Provide the [X, Y] coordinate of the cell's center where the given text is located.  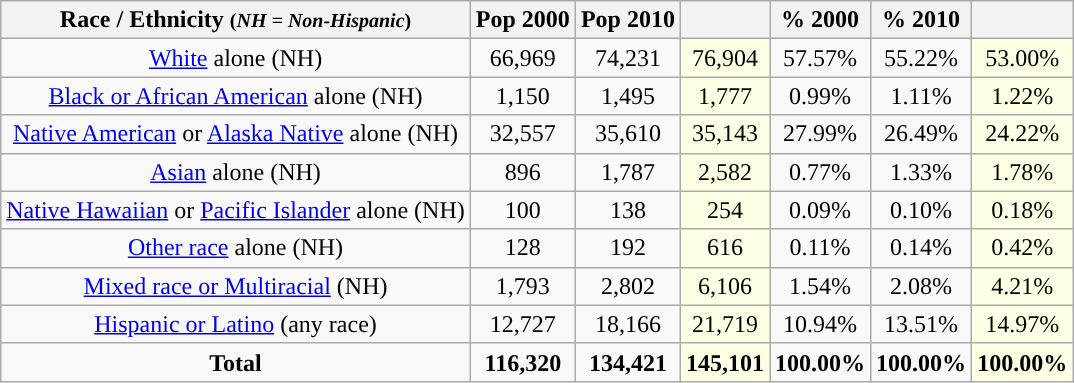
Black or African American alone (NH) [236, 96]
10.94% [820, 324]
Other race alone (NH) [236, 248]
100 [522, 210]
1,495 [628, 96]
0.14% [922, 248]
1,787 [628, 172]
Pop 2000 [522, 20]
18,166 [628, 324]
6,106 [724, 286]
1.78% [1022, 172]
Native American or Alaska Native alone (NH) [236, 134]
Race / Ethnicity (NH = Non-Hispanic) [236, 20]
254 [724, 210]
13.51% [922, 324]
192 [628, 248]
0.18% [1022, 210]
1,793 [522, 286]
76,904 [724, 58]
27.99% [820, 134]
4.21% [1022, 286]
0.77% [820, 172]
14.97% [1022, 324]
Mixed race or Multiracial (NH) [236, 286]
1.54% [820, 286]
0.10% [922, 210]
Native Hawaiian or Pacific Islander alone (NH) [236, 210]
0.09% [820, 210]
35,143 [724, 134]
32,557 [522, 134]
1.22% [1022, 96]
57.57% [820, 58]
White alone (NH) [236, 58]
2.08% [922, 286]
134,421 [628, 362]
35,610 [628, 134]
24.22% [1022, 134]
26.49% [922, 134]
12,727 [522, 324]
0.99% [820, 96]
1,150 [522, 96]
Asian alone (NH) [236, 172]
2,582 [724, 172]
21,719 [724, 324]
0.11% [820, 248]
0.42% [1022, 248]
1.11% [922, 96]
138 [628, 210]
66,969 [522, 58]
Hispanic or Latino (any race) [236, 324]
1,777 [724, 96]
Pop 2010 [628, 20]
116,320 [522, 362]
128 [522, 248]
% 2000 [820, 20]
Total [236, 362]
616 [724, 248]
74,231 [628, 58]
2,802 [628, 286]
1.33% [922, 172]
896 [522, 172]
55.22% [922, 58]
% 2010 [922, 20]
145,101 [724, 362]
53.00% [1022, 58]
